Pinpoint the cell where the given text exists, returning its [x, y] midpoint coordinate. 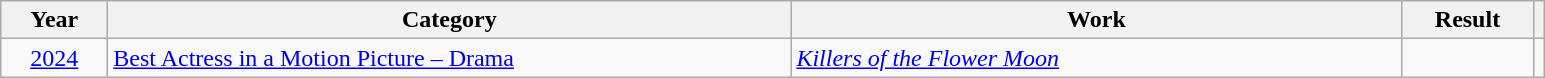
Work [1096, 20]
Best Actress in a Motion Picture – Drama [450, 58]
Result [1468, 20]
Category [450, 20]
2024 [54, 58]
Year [54, 20]
Killers of the Flower Moon [1096, 58]
